Extract the [x, y] coordinate from the center of the cell holding the provided text.  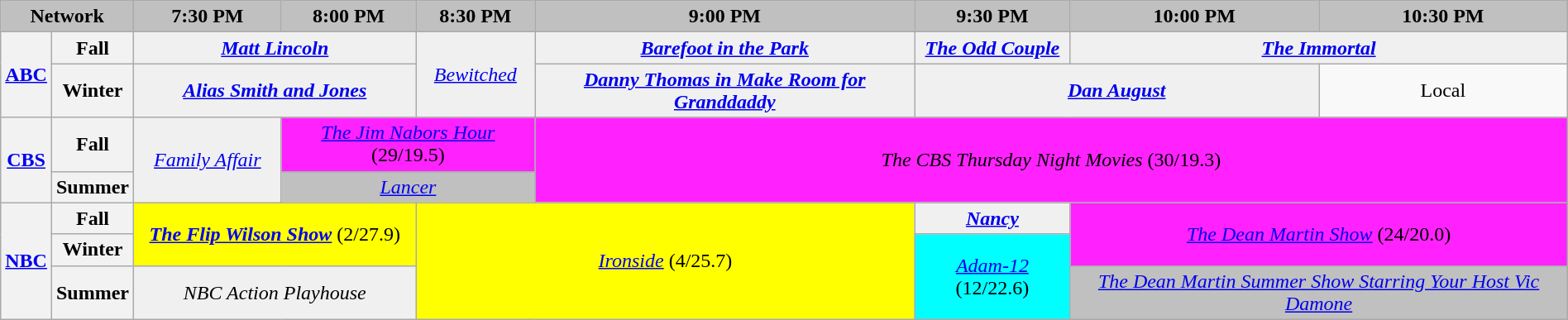
Danny Thomas in Make Room for Granddaddy [724, 91]
7:30 PM [208, 17]
NBC Action Playhouse [275, 293]
Local [1442, 91]
10:30 PM [1442, 17]
Matt Lincoln [275, 48]
Bewitched [476, 74]
The Jim Nabors Hour (29/19.5) [409, 144]
ABC [26, 74]
The CBS Thursday Night Movies (30/19.3) [1052, 160]
Adam-12 (12/22.6) [992, 276]
8:30 PM [476, 17]
8:00 PM [349, 17]
The Dean Martin Summer Show Starring Your Host Vic Damone [1318, 293]
Network [68, 17]
Ironside (4/25.7) [665, 261]
The Dean Martin Show (24/20.0) [1318, 234]
9:30 PM [992, 17]
9:00 PM [724, 17]
The Immortal [1318, 48]
NBC [26, 261]
Alias Smith and Jones [275, 91]
The Flip Wilson Show (2/27.9) [275, 234]
Lancer [409, 187]
Nancy [992, 218]
Barefoot in the Park [724, 48]
Family Affair [208, 160]
CBS [26, 160]
Dan August [1116, 91]
10:00 PM [1194, 17]
The Odd Couple [992, 48]
